Pinpoint the cell where the given text exists, returning its (x, y) midpoint coordinate. 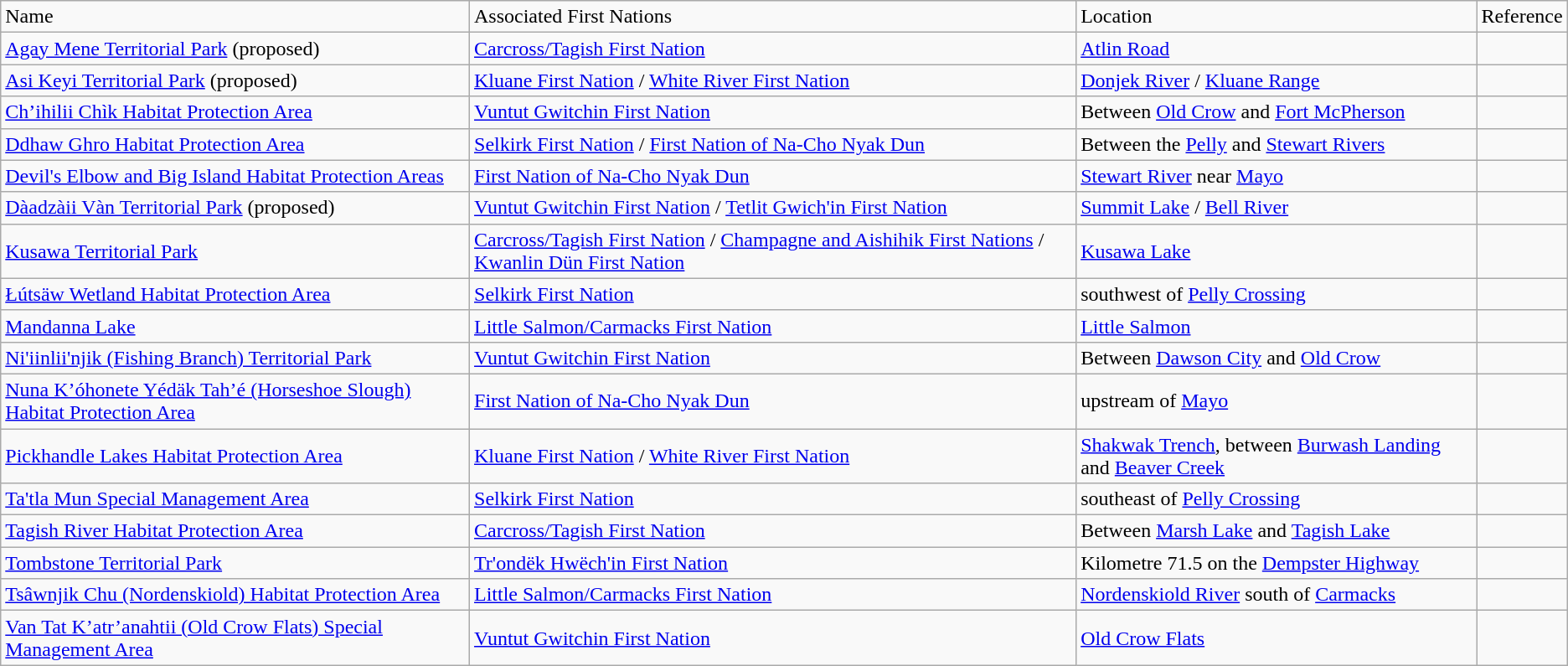
Tr'ondëk Hwëch'in First Nation (773, 563)
Name (235, 17)
Nuna K’óhonete Yédäk Tah’é (Horseshoe Slough) Habitat Protection Area (235, 400)
Old Crow Flats (1277, 638)
Tombstone Territorial Park (235, 563)
Ta'tla Mun Special Management Area (235, 499)
Between Old Crow and Fort McPherson (1277, 112)
southeast of Pelly Crossing (1277, 499)
Atlin Road (1277, 49)
Stewart River near Mayo (1277, 176)
Kilometre 71.5 on the Dempster Highway (1277, 563)
Nordenskiold River south of Carmacks (1277, 595)
Between Marsh Lake and Tagish Lake (1277, 531)
Kusawa Lake (1277, 251)
Agay Mene Territorial Park (proposed) (235, 49)
Pickhandle Lakes Habitat Protection Area (235, 456)
Between the Pelly and Stewart Rivers (1277, 144)
Łútsäw Wetland Habitat Protection Area (235, 294)
Summit Lake / Bell River (1277, 208)
Associated First Nations (773, 17)
Dàadzàii Vàn Territorial Park (proposed) (235, 208)
Ddhaw Ghro Habitat Protection Area (235, 144)
Shakwak Trench, between Burwash Landing and Beaver Creek (1277, 456)
Selkirk First Nation / First Nation of Na-Cho Nyak Dun (773, 144)
Kusawa Territorial Park (235, 251)
Van Tat K’atr’anahtii (Old Crow Flats) Special Management Area (235, 638)
Location (1277, 17)
Ni'iinlii'njik (Fishing Branch) Territorial Park (235, 358)
Reference (1522, 17)
Devil's Elbow and Big Island Habitat Protection Areas (235, 176)
Mandanna Lake (235, 326)
Vuntut Gwitchin First Nation / Tetlit Gwich'in First Nation (773, 208)
Ch’ihilii Chìk Habitat Protection Area (235, 112)
upstream of Mayo (1277, 400)
Donjek River / Kluane Range (1277, 80)
Little Salmon (1277, 326)
Tagish River Habitat Protection Area (235, 531)
Tsâwnjik Chu (Nordenskiold) Habitat Protection Area (235, 595)
Carcross/Tagish First Nation / Champagne and Aishihik First Nations / Kwanlin Dün First Nation (773, 251)
southwest of Pelly Crossing (1277, 294)
Between Dawson City and Old Crow (1277, 358)
Asi Keyi Territorial Park (proposed) (235, 80)
